Search for the cell housing the specified text and yield its [x, y] center coordinate. 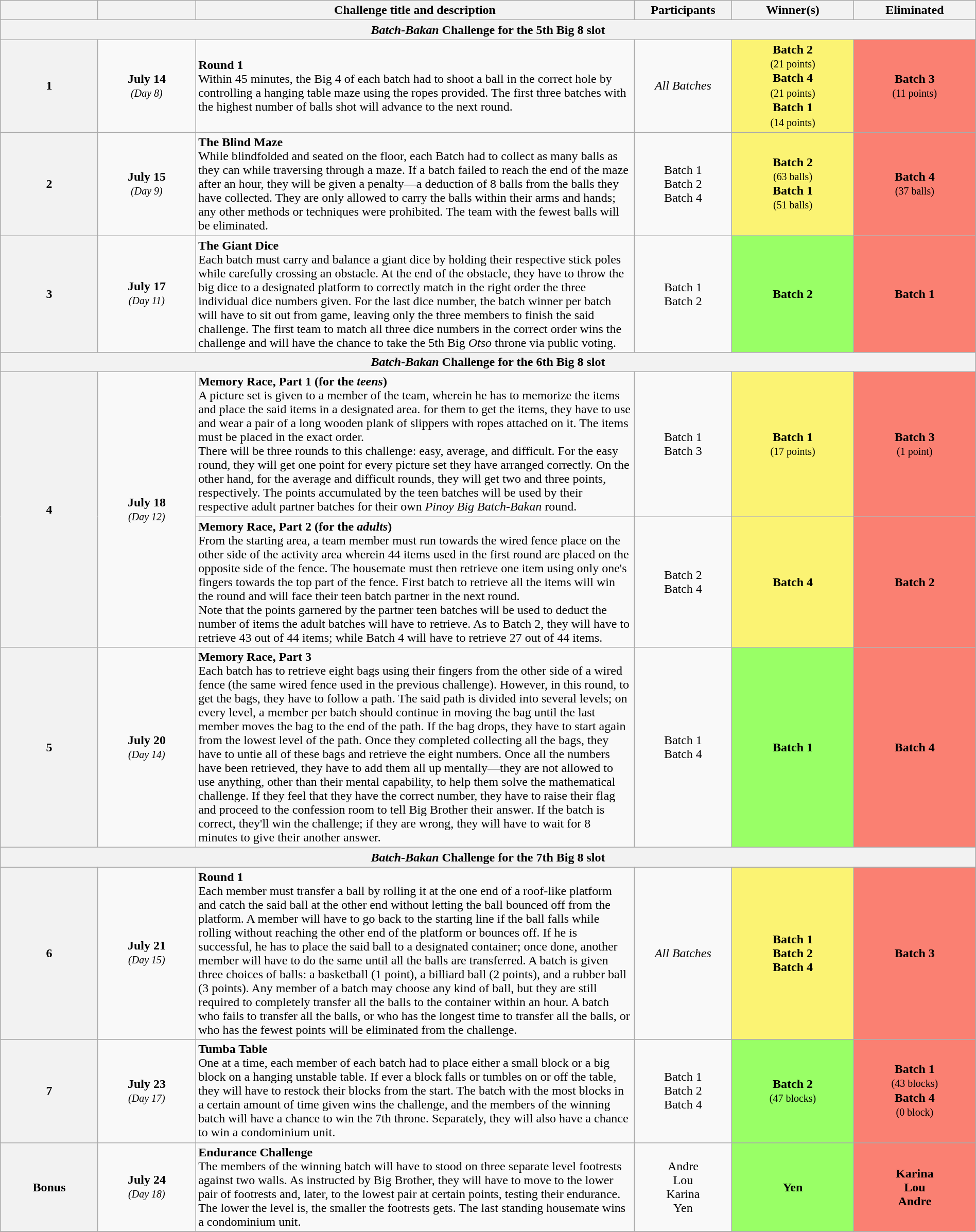
Batch 4(37 balls) [914, 184]
2 [49, 184]
Winner(s) [793, 10]
AndreLouKarinaYen [683, 1187]
5 [49, 747]
Batch 1Batch 3 [683, 445]
Batch-Bakan Challenge for the 6th Big 8 slot [488, 362]
Batch 2(47 blocks) [793, 1091]
July 23(Day 17) [146, 1091]
Participants [683, 10]
July 24(Day 18) [146, 1187]
Batch 3(1 point) [914, 445]
July 18(Day 12) [146, 509]
KarinaLouAndre [914, 1187]
Batch 3 [914, 953]
Eliminated [914, 10]
Bonus [49, 1187]
4 [49, 509]
7 [49, 1091]
July 17(Day 11) [146, 294]
1 [49, 86]
July 21(Day 15) [146, 953]
Batch 1(43 blocks) Batch 4(0 block) [914, 1091]
Batch 1Batch 2 [683, 294]
6 [49, 953]
3 [49, 294]
Batch 2(63 balls) Batch 1(51 balls) [793, 184]
Batch-Bakan Challenge for the 5th Big 8 slot [488, 30]
Batch 3(11 points) [914, 86]
Batch 1Batch 4 [683, 747]
Yen [793, 1187]
Batch 2Batch 4 [683, 582]
July 14(Day 8) [146, 86]
Challenge title and description [415, 10]
July 15(Day 9) [146, 184]
Batch 2(21 points)Batch 4(21 points)Batch 1(14 points) [793, 86]
Batch-Bakan Challenge for the 7th Big 8 slot [488, 857]
July 20(Day 14) [146, 747]
Batch 1(17 points) [793, 445]
